Scan for the cell matching the given text and deliver its (x, y) coordinate at center. 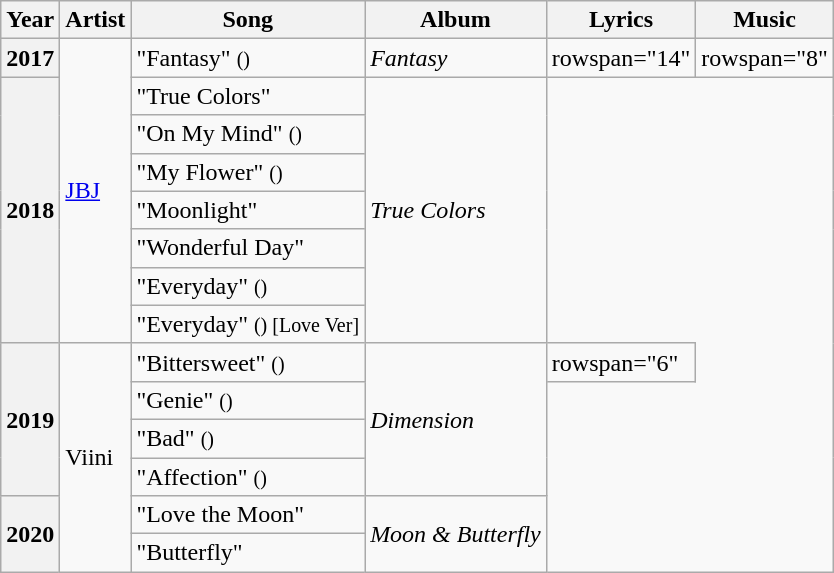
2020 (30, 534)
Fantasy (456, 58)
rowspan="14" (621, 58)
"Bittersweet" () (248, 362)
"Butterfly" (248, 553)
2017 (30, 58)
Song (248, 20)
"Everyday" () (248, 286)
"Moonlight" (248, 210)
Year (30, 20)
Viini (96, 457)
"Fantasy" () (248, 58)
Lyrics (621, 20)
"Everyday" () [Love Ver] (248, 324)
Artist (96, 20)
"Genie" () (248, 400)
JBJ (96, 191)
"Affection" () (248, 477)
Moon & Butterfly (456, 534)
"True Colors" (248, 96)
Dimension (456, 419)
2019 (30, 419)
2018 (30, 210)
"On My Mind" () (248, 134)
Album (456, 20)
rowspan="6" (621, 362)
"My Flower" () (248, 172)
"Bad" () (248, 438)
Music (765, 20)
"Wonderful Day" (248, 248)
"Love the Moon" (248, 515)
True Colors (456, 210)
rowspan="8" (765, 58)
